Scan for the cell matching the given text and deliver its [X, Y] coordinate at center. 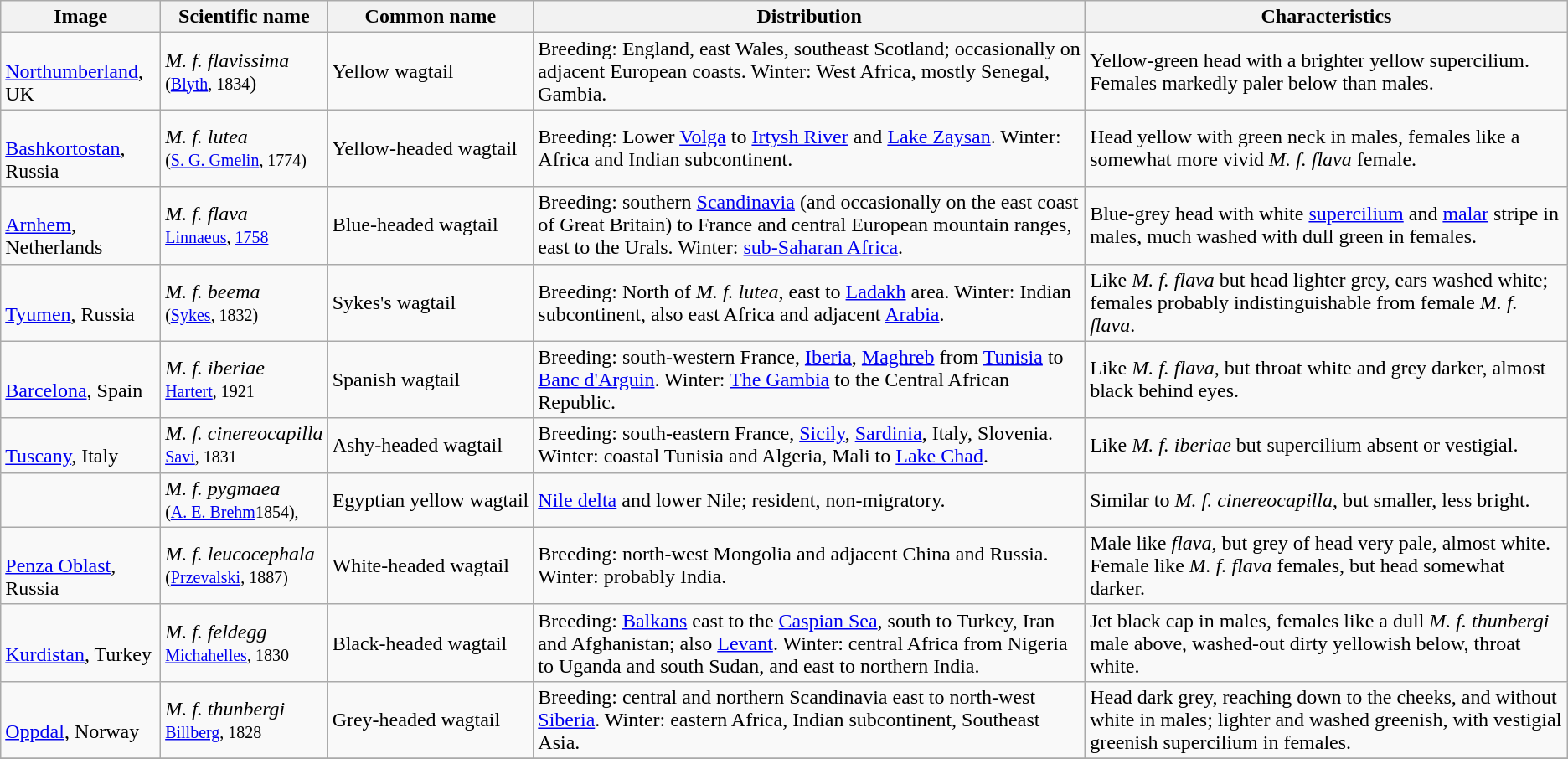
Breeding: North of M. f. lutea, east to Ladakh area. Winter: Indian subcontinent, also east Africa and adjacent Arabia. [809, 302]
Ashy-headed wagtail [431, 446]
Similar to M. f. cinereocapilla, but smaller, less bright. [1327, 499]
M. f. flavissima(Blyth, 1834) [245, 71]
Breeding: south-western France, Iberia, Maghreb from Tunisia to Banc d'Arguin. Winter: The Gambia to the Central African Republic. [809, 379]
Head dark grey, reaching down to the cheeks, and without white in males; lighter and washed greenish, with vestigial greenish supercilium in females. [1327, 720]
White-headed wagtail [431, 565]
Jet black cap in males, females like a dull M. f. thunbergi male above, washed-out dirty yellowish below, throat white. [1327, 643]
Like M. f. flava but head lighter grey, ears washed white; females probably indistinguishable from female M. f. flava. [1327, 302]
Image [80, 17]
Scientific name [245, 17]
M. f. feldegg Michahelles, 1830 [245, 643]
M. f. lutea (S. G. Gmelin, 1774) [245, 148]
Breeding: Lower Volga to Irtysh River and Lake Zaysan. Winter: Africa and Indian subcontinent. [809, 148]
Breeding: central and northern Scandinavia east to north-west Siberia. Winter: eastern Africa, Indian subcontinent, Southeast Asia. [809, 720]
Oppdal, Norway [80, 720]
Northumberland, UK [80, 71]
Penza Oblast, Russia [80, 565]
M. f. iberiae Hartert, 1921 [245, 379]
Male like flava, but grey of head very pale, almost white. Female like M. f. flava females, but head somewhat darker. [1327, 565]
Breeding: north-west Mongolia and adjacent China and Russia. Winter: probably India. [809, 565]
Blue-grey head with white supercilium and malar stripe in males, much washed with dull green in females. [1327, 225]
M. f. thunbergi Billberg, 1828 [245, 720]
Bashkortostan, Russia [80, 148]
Like M. f. iberiae but supercilium absent or vestigial. [1327, 446]
Tuscany, Italy [80, 446]
Breeding: England, east Wales, southeast Scotland; occasionally on adjacent European coasts. Winter: West Africa, mostly Senegal, Gambia. [809, 71]
M. f. pygmaea (A. E. Brehm1854), [245, 499]
M. f. flava Linnaeus, 1758 [245, 225]
Common name [431, 17]
Yellow-headed wagtail [431, 148]
M. f. beema (Sykes, 1832) [245, 302]
Barcelona, Spain [80, 379]
M. f. cinereocapilla Savi, 1831 [245, 446]
Grey-headed wagtail [431, 720]
Head yellow with green neck in males, females like a somewhat more vivid M. f. flava female. [1327, 148]
Blue-headed wagtail [431, 225]
Kurdistan, Turkey [80, 643]
Yellow wagtail [431, 71]
M. f. leucocephala (Przevalski, 1887) [245, 565]
Characteristics [1327, 17]
Distribution [809, 17]
Spanish wagtail [431, 379]
Sykes's wagtail [431, 302]
Tyumen, Russia [80, 302]
Yellow-green head with a brighter yellow supercilium. Females markedly paler below than males. [1327, 71]
Like M. f. flava, but throat white and grey darker, almost black behind eyes. [1327, 379]
Arnhem, Netherlands [80, 225]
Breeding: south-eastern France, Sicily, Sardinia, Italy, Slovenia. Winter: coastal Tunisia and Algeria, Mali to Lake Chad. [809, 446]
Nile delta and lower Nile; resident, non-migratory. [809, 499]
Black-headed wagtail [431, 643]
Egyptian yellow wagtail [431, 499]
